Capture the cell that displays the provided text and extract its [X, Y] central coordinate. 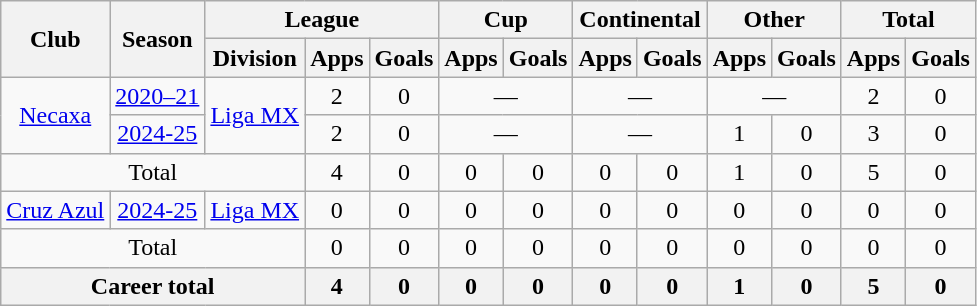
Other [774, 20]
2020–21 [158, 96]
Career total [153, 286]
Division [255, 58]
Club [56, 39]
Necaxa [56, 115]
3 [873, 134]
Season [158, 39]
Cup [506, 20]
League [322, 20]
Cruz Azul [56, 210]
Continental [640, 20]
